Scan for the cell matching the given text and deliver its [x, y] coordinate at center. 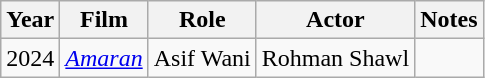
Role [202, 20]
Film [104, 20]
Year [30, 20]
Notes [449, 20]
2024 [30, 58]
Rohman Shawl [335, 58]
Asif Wani [202, 58]
Actor [335, 20]
Amaran [104, 58]
